From the cell containing the given text, extract its center point as [x, y] coordinate. 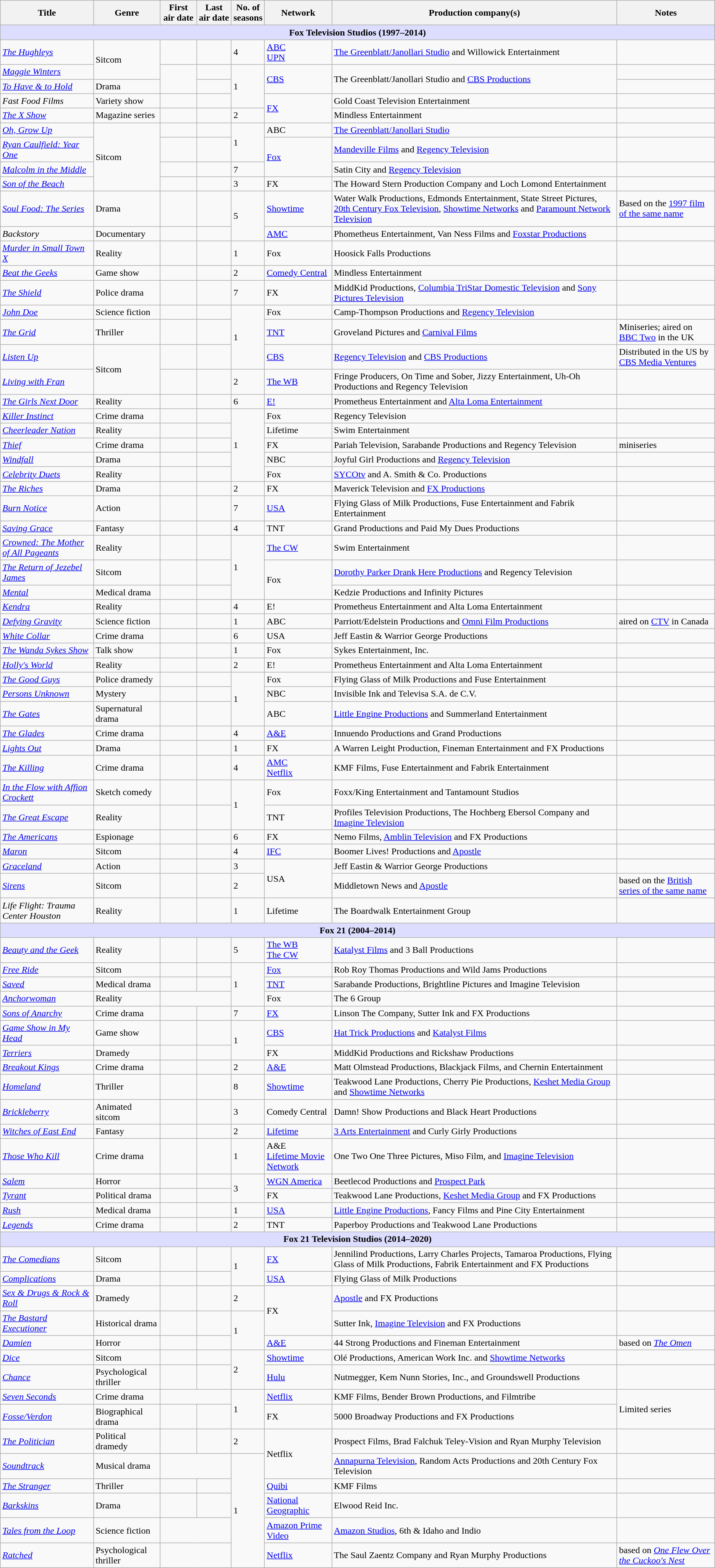
8 [248, 1087]
Murder in Small Town X [47, 254]
Joyful Girl Productions and Regency Television [474, 459]
The Return of Jezebel James [47, 573]
Pariah Television, Sarabande Productions and Regency Television [474, 445]
Annapurna Television, Random Acts Productions and 20th Century Fox Television [474, 1466]
Middletown News and Apostle [474, 886]
Police dramedy [127, 679]
Oh, Grow Up [47, 130]
Matt Olmstead Productions, Blackjack Films, and Chernin Entertainment [474, 1067]
Seven Seconds [47, 1397]
Phometheus Entertainment, Van Ness Films and Foxstar Productions [474, 233]
The Greenblatt/Janollari Studio and CBS Productions [474, 79]
Fosse/Verdon [47, 1416]
Elwood Reid Inc. [474, 1505]
KMF Films, Fuse Entertainment and Fabrik Entertainment [474, 768]
Kedzie Productions and Infinity Pictures [474, 592]
Fox 21 Television Studios (2014–2020) [357, 1239]
The Comedians [47, 1259]
Foxx/King Entertainment and Tantamount Studios [474, 792]
Little Engine Productions, Fancy Films and Pine City Entertainment [474, 1210]
based on One Flew Over the Cuckoo's Nest [666, 1555]
Sex & Drugs & Rock & Roll [47, 1298]
Complications [47, 1279]
Groveland Pictures and Carnival Films [474, 332]
3 Arts Entertainment and Curly Girly Productions [474, 1132]
ABC UPN [298, 52]
Defying Gravity [47, 621]
Anchorwoman [47, 999]
Genre [127, 13]
Rob Roy Thomas Productions and Wild Jams Productions [474, 970]
Distributed in the US by CBS Media Ventures [666, 357]
Soul Food: The Series [47, 209]
Burn Notice [47, 508]
Those Who Kill [47, 1156]
Damn! Show Productions and Black Heart Productions [474, 1111]
The Good Guys [47, 679]
Nutmegger, Kem Nunn Stories, Inc., and Groundswell Productions [474, 1377]
MiddKid Productions, Columbia TriStar Domestic Television and Sony Pictures Television [474, 293]
The 6 Group [474, 999]
Fast Food Films [47, 101]
Invisible Ink and Televisa S.A. de C.V. [474, 694]
Talk show [127, 650]
Grand Productions and Paid My Dues Productions [474, 528]
The Riches [47, 488]
The Wanda Sykes Show [47, 650]
Graceland [47, 866]
Holly's World [47, 665]
First air date [179, 13]
5000 Broadway Productions and FX Productions [474, 1416]
Fox 21 (2004–2014) [357, 930]
Witches of East End [47, 1132]
Amazon Studios, 6th & Idaho and Indio [474, 1531]
Magazine series [127, 115]
based on The Omen [666, 1343]
Game Show in My Head [47, 1033]
Teakwood Lane Productions, Keshet Media Group and FX Productions [474, 1196]
Rush [47, 1210]
Flying Glass of Milk Productions, Fuse Entertainment and Fabrik Entertainment [474, 508]
Political drama [127, 1196]
In the Flow with Affion Crockett [47, 792]
Ryan Caulfield: Year One [47, 150]
The Stranger [47, 1486]
The Killing [47, 768]
The Hughleys [47, 52]
Backstory [47, 233]
Maverick Television and FX Productions [474, 488]
The WB The CW [298, 950]
The Girls Next Door [47, 401]
Documentary [127, 233]
Barkskins [47, 1505]
Tales from the Loop [47, 1531]
Mystery [127, 694]
The Great Escape [47, 817]
Brickleberry [47, 1111]
Dice [47, 1357]
Salem [47, 1181]
Listen Up [47, 357]
Based on the 1997 film of the same name [666, 209]
AMC [298, 233]
Biographical drama [127, 1416]
Maron [47, 852]
SYCOtv and A. Smith & Co. Productions [474, 474]
Little Engine Productions and Summerland Entertainment [474, 713]
The X Show [47, 115]
Homeland [47, 1087]
Paperboy Productions and Teakwood Lane Productions [474, 1225]
Celebrity Duets [47, 474]
Miniseries; aired on BBC Two in the UK [666, 332]
Fringe Producers, On Time and Sober, Jizzy Entertainment, Uh-Oh Productions and Regency Television [474, 382]
The Boardwalk Entertainment Group [474, 910]
Windfall [47, 459]
Profiles Television Productions, The Hochberg Ebersol Company and Imagine Television [474, 817]
The Shield [47, 293]
One Two One Three Pictures, Miso Film, and Imagine Television [474, 1156]
Title [47, 13]
A&E Lifetime Movie Network [298, 1156]
Son of the Beach [47, 184]
Sketch comedy [127, 792]
Gold Coast Television Entertainment [474, 101]
Hoosick Falls Productions [474, 254]
Lights Out [47, 748]
No. ofseasons [248, 13]
The Gates [47, 713]
MiddKid Productions and Rickshaw Productions [474, 1052]
Sarabande Productions, Brightline Pictures and Imagine Television [474, 984]
Camp-Thompson Productions and Regency Television [474, 312]
Regency Television and CBS Productions [474, 357]
Production company(s) [474, 13]
Sykes Entertainment, Inc. [474, 650]
A Warren Leight Production, Fineman Entertainment and FX Productions [474, 748]
Prospect Films, Brad Falchuk Teley-Vision and Ryan Murphy Television [474, 1441]
Teakwood Lane Productions, Cherry Pie Productions, Keshet Media Group and Showtime Networks [474, 1087]
The Greenblatt/Janollari Studio and Willowick Entertainment [474, 52]
Political dramedy [127, 1441]
Limited series [666, 1409]
Nemo Films, Amblin Television and FX Productions [474, 837]
The Grid [47, 332]
based on the British series of the same name [666, 886]
44 Strong Productions and Fineman Entertainment [474, 1343]
Life Flight: Trauma Center Houston [47, 910]
Flying Glass of Milk Productions [474, 1279]
Soundtrack [47, 1466]
Fox Television Studios (1997–2014) [357, 32]
Sons of Anarchy [47, 1013]
Hulu [298, 1377]
Network [298, 13]
Apostle and FX Productions [474, 1298]
The WB [298, 382]
aired on CTV in Canada [666, 621]
AMC Netflix [298, 768]
Persons Unknown [47, 694]
The Greenblatt/Janollari Studio [474, 130]
Malcolm in the Middle [47, 169]
IFC [298, 852]
Sutter Ink, Imagine Television and FX Productions [474, 1323]
Mandeville Films and Regency Television [474, 150]
Thief [47, 445]
Beauty and the Geek [47, 950]
Water Walk Productions, Edmonds Entertainment, State Street Pictures, 20th Century Fox Television, Showtime Networks and Paramount Network Television [474, 209]
Supernatural drama [127, 713]
The Saul Zaentz Company and Ryan Murphy Productions [474, 1555]
Free Ride [47, 970]
Flying Glass of Milk Productions and Fuse Entertainment [474, 679]
Satin City and Regency Television [474, 169]
Police drama [127, 293]
KMF Films, Bender Brown Productions, and Filmtribe [474, 1397]
Chance [47, 1377]
Jennilind Productions, Larry Charles Projects, Tamaroa Productions, Flying Glass of Milk Productions, Fabrik Entertainment and FX Productions [474, 1259]
Innuendo Productions and Grand Productions [474, 733]
Saving Grace [47, 528]
Maggie Winters [47, 72]
Dorothy Parker Drank Here Productions and Regency Television [474, 573]
miniseries [666, 445]
Cheerleader Nation [47, 430]
Espionage [127, 837]
National Geographic [298, 1505]
Historical drama [127, 1323]
John Doe [47, 312]
Ratched [47, 1555]
Living with Fran [47, 382]
Regency Television [474, 416]
Crowned: The Mother of All Pageants [47, 548]
Boomer Lives! Productions and Apostle [474, 852]
Quibi [298, 1486]
Terriers [47, 1052]
Katalyst Films and 3 Ball Productions [474, 950]
The Americans [47, 837]
KMF Films [474, 1486]
The CW [298, 548]
The Howard Stern Production Company and Loch Lomond Entertainment [474, 184]
Parriott/Edelstein Productions and Omni Film Productions [474, 621]
WGN America [298, 1181]
The Politician [47, 1441]
Breakout Kings [47, 1067]
Amazon Prime Video [298, 1531]
Variety show [127, 101]
Last air date [214, 13]
Notes [666, 13]
Kendra [47, 607]
Beetlecod Productions and Prospect Park [474, 1181]
The Glades [47, 733]
Hat Trick Productions and Katalyst Films [474, 1033]
To Have & to Hold [47, 86]
Animated sitcom [127, 1111]
Killer Instinct [47, 416]
Mental [47, 592]
Olé Productions, American Work Inc. and Showtime Networks [474, 1357]
Legends [47, 1225]
Musical drama [127, 1466]
Saved [47, 984]
The Bastard Executioner [47, 1323]
Linson The Company, Sutter Ink and FX Productions [474, 1013]
Damien [47, 1343]
Beat the Geeks [47, 273]
Sirens [47, 886]
Tyrant [47, 1196]
White Collar [47, 636]
